Capture the cell that displays the provided text and extract its [x, y] central coordinate. 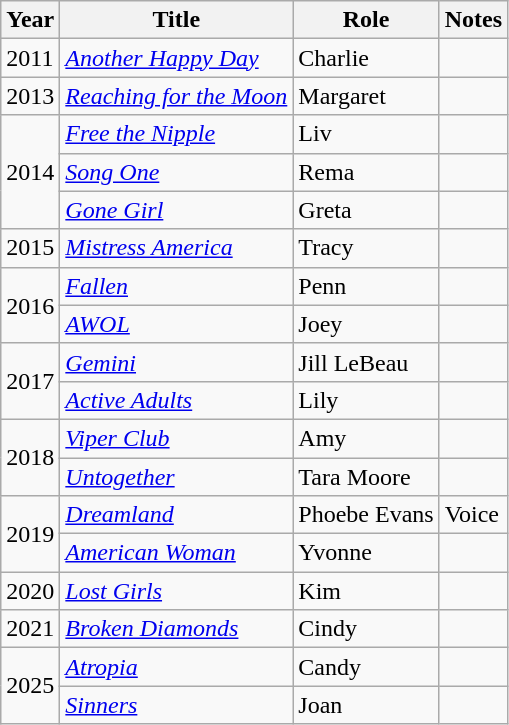
Kim [366, 591]
Penn [366, 286]
2018 [30, 457]
Joan [366, 705]
Lily [366, 400]
Liv [366, 134]
2021 [30, 629]
Dreamland [176, 515]
Mistress America [176, 248]
Sinners [176, 705]
Cindy [366, 629]
Phoebe Evans [366, 515]
Candy [366, 667]
Title [176, 20]
Gemini [176, 362]
Reaching for the Moon [176, 96]
2020 [30, 591]
2019 [30, 534]
AWOL [176, 324]
American Woman [176, 553]
Yvonne [366, 553]
Untogether [176, 477]
2016 [30, 305]
Fallen [176, 286]
Another Happy Day [176, 58]
Year [30, 20]
2017 [30, 381]
Gone Girl [176, 210]
Role [366, 20]
Rema [366, 172]
Tracy [366, 248]
Charlie [366, 58]
Margaret [366, 96]
Tara Moore [366, 477]
Broken Diamonds [176, 629]
Voice [473, 515]
Notes [473, 20]
Free the Nipple [176, 134]
Jill LeBeau [366, 362]
Atropia [176, 667]
Active Adults [176, 400]
2025 [30, 686]
Song One [176, 172]
Joey [366, 324]
2015 [30, 248]
Amy [366, 438]
2013 [30, 96]
Viper Club [176, 438]
Lost Girls [176, 591]
2014 [30, 172]
2011 [30, 58]
Greta [366, 210]
